Return the (x, y) coordinate for the center point of the cell that contains the specified text.  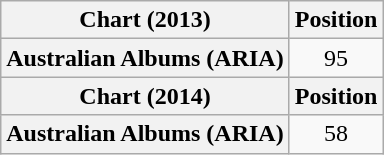
Chart (2014) (145, 96)
95 (336, 58)
58 (336, 134)
Chart (2013) (145, 20)
